Return (X, Y) of the center of cell containing provided text 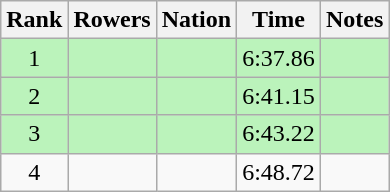
1 (34, 58)
6:48.72 (279, 172)
2 (34, 96)
Time (279, 20)
Rank (34, 20)
6:43.22 (279, 134)
6:41.15 (279, 96)
6:37.86 (279, 58)
Notes (354, 20)
4 (34, 172)
Rowers (112, 20)
Nation (196, 20)
3 (34, 134)
